Return [X, Y] of the center of cell containing provided text 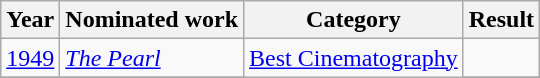
Category [354, 20]
Result [501, 20]
1949 [30, 58]
Nominated work [152, 20]
Best Cinematography [354, 58]
Year [30, 20]
The Pearl [152, 58]
